Return the [x, y] coordinate for the center point of the cell that contains the specified text.  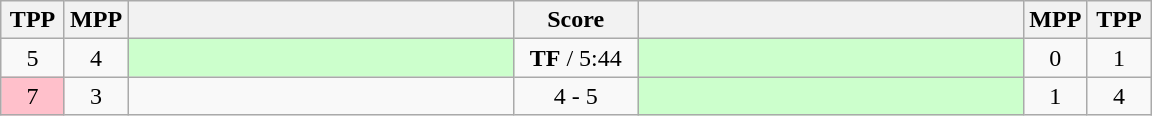
0 [1056, 58]
Score [576, 20]
3 [96, 96]
4 - 5 [576, 96]
TF / 5:44 [576, 58]
5 [33, 58]
7 [33, 96]
